Locate the cell with the specified text and output its (x, y) center coordinate. 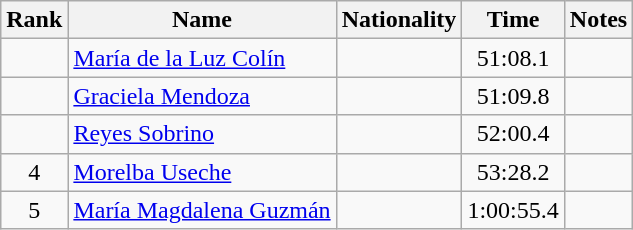
5 (34, 210)
52:00.4 (513, 134)
4 (34, 172)
51:09.8 (513, 96)
Reyes Sobrino (202, 134)
Notes (598, 20)
Graciela Mendoza (202, 96)
Name (202, 20)
53:28.2 (513, 172)
51:08.1 (513, 58)
María de la Luz Colín (202, 58)
1:00:55.4 (513, 210)
Morelba Useche (202, 172)
Rank (34, 20)
Nationality (399, 20)
Time (513, 20)
María Magdalena Guzmán (202, 210)
